For the text-containing cell, return its midpoint in [x, y] coordinate format. 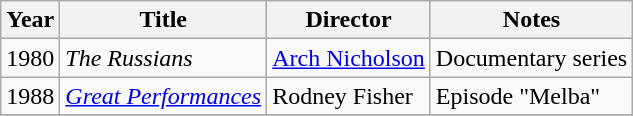
Rodney Fisher [349, 96]
Documentary series [531, 58]
1988 [30, 96]
Title [164, 20]
Episode "Melba" [531, 96]
Arch Nicholson [349, 58]
1980 [30, 58]
The Russians [164, 58]
Year [30, 20]
Director [349, 20]
Great Performances [164, 96]
Notes [531, 20]
